Scan for the cell matching the given text and deliver its [X, Y] coordinate at center. 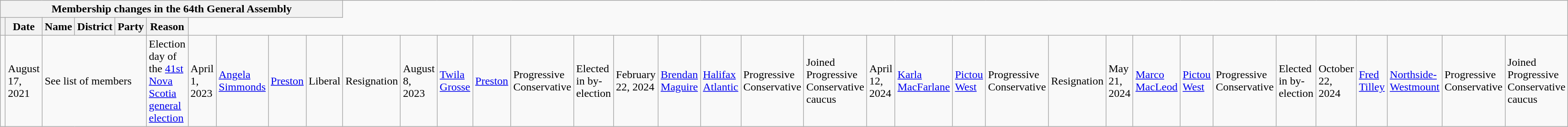
Liberal [325, 81]
February 22, 2024 [636, 81]
August 17, 2021 [24, 81]
Name [59, 26]
District [95, 26]
October 22, 2024 [1336, 81]
Reason [167, 26]
Halifax Atlantic [721, 81]
Date [24, 26]
Karla MacFarlane [924, 81]
Twila Grosse [455, 81]
April 1, 2023 [202, 81]
Membership changes in the 64th General Assembly [172, 9]
April 12, 2024 [881, 81]
Angela Simmonds [242, 81]
See list of members [94, 81]
Fred Tilley [1372, 81]
Election day of the 41st Nova Scotia general election [167, 81]
Northside-Westmount [1415, 81]
Party [131, 26]
May 21, 2024 [1119, 81]
August 8, 2023 [419, 81]
Brendan Maguire [679, 81]
Marco MacLeod [1157, 81]
